Pinpoint the cell where the given text exists, returning its [x, y] midpoint coordinate. 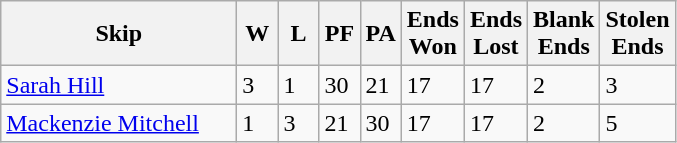
Ends Won [432, 34]
Blank Ends [564, 34]
PF [340, 34]
Skip [119, 34]
L [298, 34]
5 [638, 123]
PA [380, 34]
Stolen Ends [638, 34]
Ends Lost [496, 34]
Sarah Hill [119, 85]
Mackenzie Mitchell [119, 123]
W [258, 34]
